Scan for the cell matching the given text and deliver its [x, y] coordinate at center. 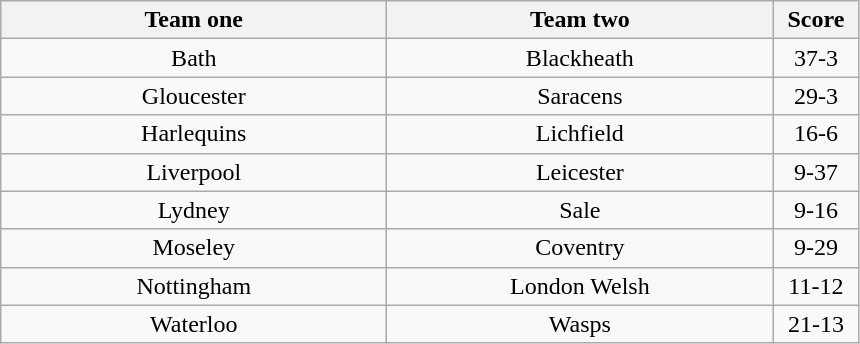
Bath [194, 58]
16-6 [816, 134]
Leicester [580, 172]
Nottingham [194, 286]
Team one [194, 20]
9-16 [816, 210]
21-13 [816, 324]
Gloucester [194, 96]
9-29 [816, 248]
Team two [580, 20]
9-37 [816, 172]
29-3 [816, 96]
Liverpool [194, 172]
Coventry [580, 248]
Lydney [194, 210]
37-3 [816, 58]
London Welsh [580, 286]
11-12 [816, 286]
Score [816, 20]
Harlequins [194, 134]
Lichfield [580, 134]
Wasps [580, 324]
Saracens [580, 96]
Sale [580, 210]
Waterloo [194, 324]
Moseley [194, 248]
Blackheath [580, 58]
